Scan for the cell matching the given text and deliver its [x, y] coordinate at center. 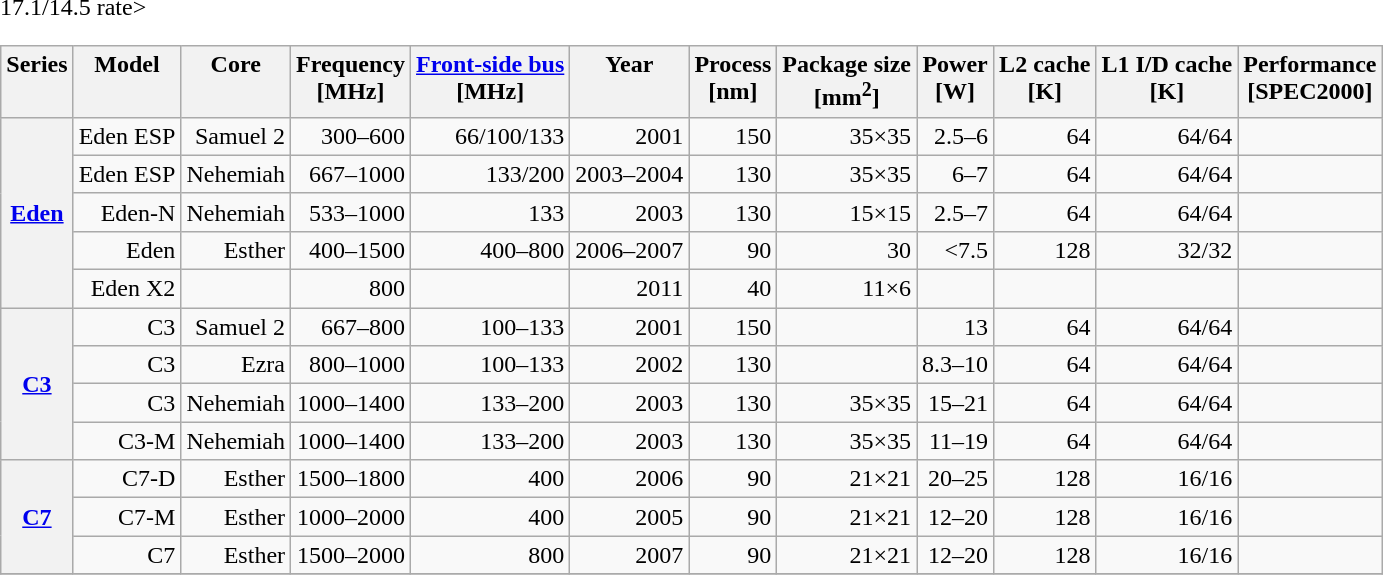
Core [236, 82]
667–800 [351, 327]
8.3–10 [956, 365]
300–600 [351, 136]
2.5–6 [956, 136]
15–21 [956, 403]
15×15 [847, 212]
Performance[SPEC2000] [1310, 82]
2005 [630, 517]
C3-M [127, 441]
Package size[mm2] [847, 82]
L2 cache[K] [1045, 82]
2006–2007 [630, 250]
Model [127, 82]
133/200 [490, 174]
Year [630, 82]
Series [37, 82]
1000–2000 [351, 517]
2006 [630, 479]
Front-side bus[MHz] [490, 82]
13 [956, 327]
66/100/133 [490, 136]
667–1000 [351, 174]
1500–2000 [351, 555]
Eden X2 [127, 289]
Eden-N [127, 212]
30 [847, 250]
11×6 [847, 289]
533–1000 [351, 212]
133 [490, 212]
2.5–7 [956, 212]
Ezra [236, 365]
20–25 [956, 479]
Process[nm] [733, 82]
400–1500 [351, 250]
2003–2004 [630, 174]
32/32 [1167, 250]
40 [733, 289]
400–800 [490, 250]
11–19 [956, 441]
Frequency[MHz] [351, 82]
C7-M [127, 517]
800–1000 [351, 365]
2011 [630, 289]
1500–1800 [351, 479]
Power[W] [956, 82]
L1 I/D cache[K] [1167, 82]
2002 [630, 365]
6–7 [956, 174]
<7.5 [956, 250]
2007 [630, 555]
C7-D [127, 479]
